Capture the cell that displays the provided text and extract its (X, Y) central coordinate. 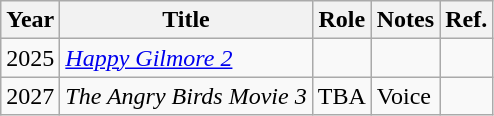
The Angry Birds Movie 3 (186, 96)
Role (342, 20)
Year (30, 20)
Ref. (466, 20)
Happy Gilmore 2 (186, 58)
TBA (342, 96)
2025 (30, 58)
2027 (30, 96)
Title (186, 20)
Notes (405, 20)
Voice (405, 96)
